Detect which cell encompasses the target text, then output its (x, y) center coordinate. 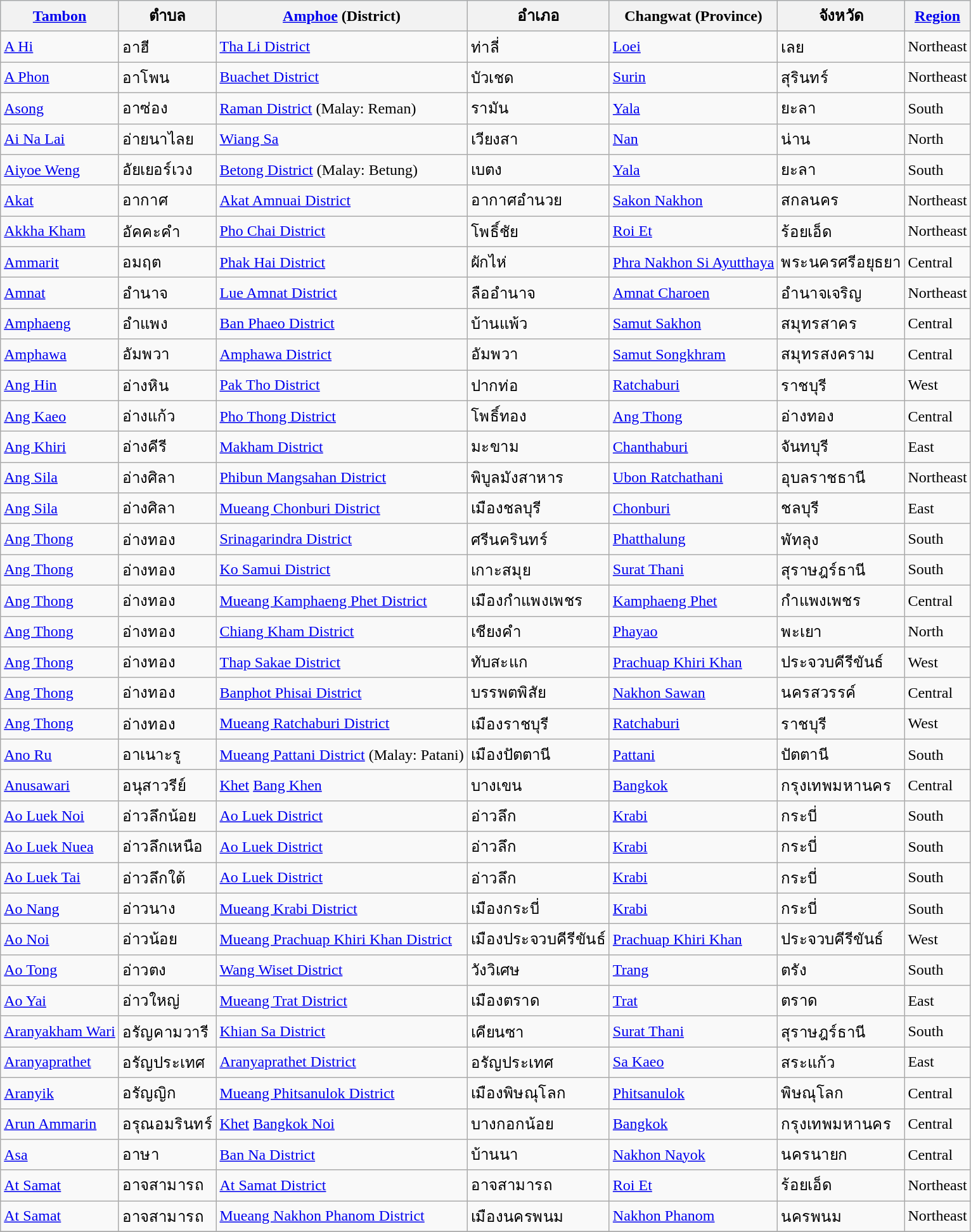
Pho Thong District (342, 416)
Phibun Mangsahan District (342, 478)
Arun Ammarin (60, 1124)
อำแพง (167, 323)
A Phon (60, 77)
Akkha Kham (60, 232)
Ko Samui District (342, 570)
เมืองตราด (538, 1001)
อ่างแก้ว (167, 416)
เมืองกำแพงเพชร (538, 601)
สุรินทร์ (841, 77)
อาซ่อง (167, 108)
อำเภอ (538, 16)
Thap Sakae District (342, 663)
Buachet District (342, 77)
เบตง (538, 170)
Aranyaprathet District (342, 1062)
Khet Bangkok Noi (342, 1124)
Ao Luek Noi (60, 816)
Chiang Kham District (342, 631)
Amphawa (60, 355)
Ai Na Lai (60, 139)
อำนาจ (167, 293)
พระนครศรีอยุธยา (841, 262)
Mueang Chonburi District (342, 508)
Mueang Krabi District (342, 909)
Samut Songkhram (693, 355)
อนุสาวรีย์ (167, 786)
Ao Nang (60, 909)
Surin (693, 77)
Amnat (60, 293)
A Hi (60, 47)
บัวเชด (538, 77)
Ubon Ratchathani (693, 478)
พิบูลมังสาหาร (538, 478)
ทับสะแก (538, 663)
Banphot Phisai District (342, 693)
Mueang Pattani District (Malay: Patani) (342, 754)
Amphawa District (342, 355)
บ้านแพ้ว (538, 323)
ท่าลี่ (538, 47)
Pho Chai District (342, 232)
ปัตตานี (841, 754)
Region (937, 16)
At Samat District (342, 1185)
Phak Hai District (342, 262)
Aiyoe Weng (60, 170)
Ano Ru (60, 754)
อมฤต (167, 262)
อำนาจเจริญ (841, 293)
Nakhon Phanom (693, 1217)
Raman District (Malay: Reman) (342, 108)
Khet Bang Khen (342, 786)
Makham District (342, 447)
Mueang Nakhon Phanom District (342, 1217)
Lue Amnat District (342, 293)
จันทบุรี (841, 447)
อ่าวตง (167, 970)
Phitsanulok (693, 1093)
อรัญคามวารี (167, 1032)
Ang Khiri (60, 447)
Sa Kaeo (693, 1062)
บางเขน (538, 786)
Chanthaburi (693, 447)
พะเยา (841, 631)
Amphoe (District) (342, 16)
โพธิ์ชัย (538, 232)
สมุทรสาคร (841, 323)
นครนายก (841, 1155)
ศรีนครินทร์ (538, 539)
Srinagarindra District (342, 539)
Sakon Nakhon (693, 200)
อาฮี (167, 47)
ตรัง (841, 970)
อ่าวลึกเหนือ (167, 847)
Ban Phaeo District (342, 323)
Amphaeng (60, 323)
Akat (60, 200)
อรัญญิก (167, 1093)
พัทลุง (841, 539)
อากาศอำนวย (538, 200)
Aranyaprathet (60, 1062)
อ่ายนาไลย (167, 139)
ตำบล (167, 16)
เมืองพิษณุโลก (538, 1093)
Asong (60, 108)
อ่าวใหญ่ (167, 1001)
จังหวัด (841, 16)
อาษา (167, 1155)
Pak Tho District (342, 385)
Phayao (693, 631)
Ao Yai (60, 1001)
Kamphaeng Phet (693, 601)
มะขาม (538, 447)
เมืองกระบี่ (538, 909)
Trang (693, 970)
เคียนซา (538, 1032)
เวียงสา (538, 139)
อ่าวลึกใต้ (167, 877)
ตราด (841, 1001)
Ao Luek Tai (60, 877)
Aranyakham Wari (60, 1032)
Ammarit (60, 262)
สมุทรสงคราม (841, 355)
อ่าวลึกน้อย (167, 816)
Ao Luek Nuea (60, 847)
ปากท่อ (538, 385)
Mueang Trat District (342, 1001)
Tha Li District (342, 47)
Changwat (Province) (693, 16)
Nan (693, 139)
อ่างหิน (167, 385)
บรรพตพิสัย (538, 693)
เมืองประจวบคีรีขันธ์ (538, 939)
อุบลราชธานี (841, 478)
Anusawari (60, 786)
Wang Wiset District (342, 970)
Mueang Phitsanulok District (342, 1093)
น่าน (841, 139)
Pattani (693, 754)
รามัน (538, 108)
Tambon (60, 16)
Ang Hin (60, 385)
เมืองปัตตานี (538, 754)
อ่าวน้อย (167, 939)
เมืองชลบุรี (538, 508)
Nakhon Sawan (693, 693)
Ao Tong (60, 970)
เมืองนครพนม (538, 1217)
นครสวรรค์ (841, 693)
Ang Kaeo (60, 416)
Wiang Sa (342, 139)
วังวิเศษ (538, 970)
ผักไห่ (538, 262)
ชลบุรี (841, 508)
อ่าวนาง (167, 909)
Amnat Charoen (693, 293)
Trat (693, 1001)
Phatthalung (693, 539)
บางกอกน้อย (538, 1124)
อ่างคีรี (167, 447)
อาเนาะรู (167, 754)
Loei (693, 47)
ลืออำนาจ (538, 293)
Akat Amnuai District (342, 200)
Asa (60, 1155)
Nakhon Nayok (693, 1155)
Mueang Ratchaburi District (342, 724)
Ban Na District (342, 1155)
Betong District (Malay: Betung) (342, 170)
Chonburi (693, 508)
บ้านนา (538, 1155)
สกลนคร (841, 200)
อัคคะคำ (167, 232)
Phra Nakhon Si Ayutthaya (693, 262)
อาโพน (167, 77)
อัยเยอร์เวง (167, 170)
Mueang Kamphaeng Phet District (342, 601)
เชียงคำ (538, 631)
นครพนม (841, 1217)
สระแก้ว (841, 1062)
Samut Sakhon (693, 323)
พิษณุโลก (841, 1093)
Aranyik (60, 1093)
Khian Sa District (342, 1032)
กำแพงเพชร (841, 601)
Mueang Prachuap Khiri Khan District (342, 939)
อากาศ (167, 200)
เลย (841, 47)
อรุณอมรินทร์ (167, 1124)
เกาะสมุย (538, 570)
เมืองราชบุรี (538, 724)
โพธิ์ทอง (538, 416)
Ao Noi (60, 939)
